Extract the [X, Y] coordinate from the center of the cell holding the provided text.  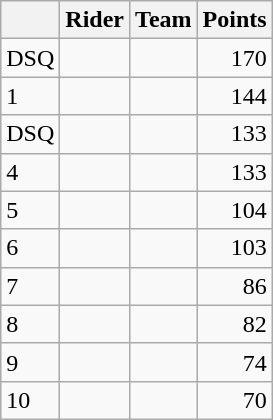
9 [30, 362]
74 [234, 362]
86 [234, 286]
1 [30, 96]
82 [234, 324]
170 [234, 58]
Rider [95, 20]
70 [234, 400]
7 [30, 286]
6 [30, 248]
Points [234, 20]
5 [30, 210]
4 [30, 172]
144 [234, 96]
Team [164, 20]
8 [30, 324]
10 [30, 400]
104 [234, 210]
103 [234, 248]
